From the cell containing the given text, extract its center point as [x, y] coordinate. 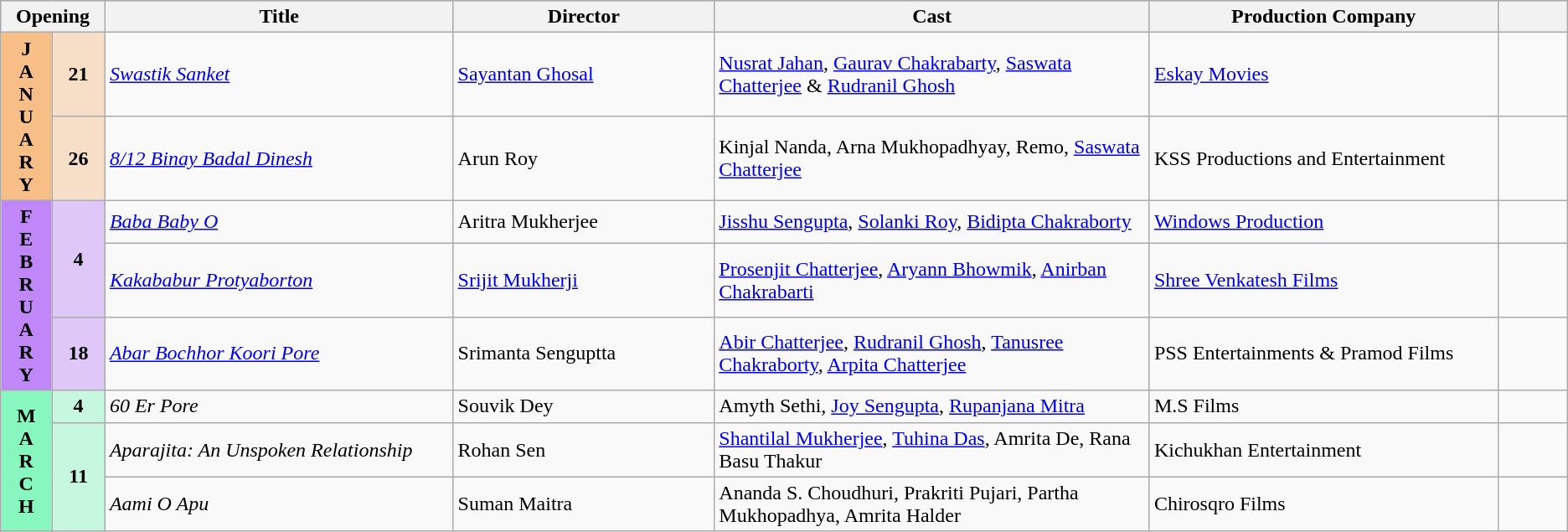
60 Er Pore [279, 406]
Swastik Sanket [279, 75]
Production Company [1323, 17]
Kichukhan Entertainment [1323, 449]
Eskay Movies [1323, 75]
Shantilal Mukherjee, Tuhina Das, Amrita De, Rana Basu Thakur [932, 449]
Cast [932, 17]
Sayantan Ghosal [584, 75]
KSS Productions and Entertainment [1323, 158]
Abar Bochhor Koori Pore [279, 354]
Nusrat Jahan, Gaurav Chakrabarty, Saswata Chatterjee & Rudranil Ghosh [932, 75]
Aritra Mukherjee [584, 221]
Shree Venkatesh Films [1323, 280]
Srimanta Senguptta [584, 354]
Title [279, 17]
Arun Roy [584, 158]
Srijit Mukherji [584, 280]
Windows Production [1323, 221]
Kinjal Nanda, Arna Mukhopadhyay, Remo, Saswata Chatterjee [932, 158]
8/12 Binay Badal Dinesh [279, 158]
FEBRUARY [27, 295]
MARCH [27, 461]
Aami O Apu [279, 504]
Chirosqro Films [1323, 504]
Prosenjit Chatterjee, Aryann Bhowmik, Anirban Chakrabarti [932, 280]
PSS Entertainments & Pramod Films [1323, 354]
18 [79, 354]
Aparajita: An Unspoken Relationship [279, 449]
JANUARY [27, 116]
M.S Films [1323, 406]
26 [79, 158]
Kakababur Protyaborton [279, 280]
Amyth Sethi, Joy Sengupta, Rupanjana Mitra [932, 406]
Baba Baby O [279, 221]
Ananda S. Choudhuri, Prakriti Pujari, Partha Mukhopadhya, Amrita Halder [932, 504]
Opening [54, 17]
Jisshu Sengupta, Solanki Roy, Bidipta Chakraborty [932, 221]
Souvik Dey [584, 406]
Suman Maitra [584, 504]
21 [79, 75]
11 [79, 477]
Abir Chatterjee, Rudranil Ghosh, Tanusree Chakraborty, Arpita Chatterjee [932, 354]
Director [584, 17]
Rohan Sen [584, 449]
